For the text-containing cell, return its midpoint in (X, Y) coordinate format. 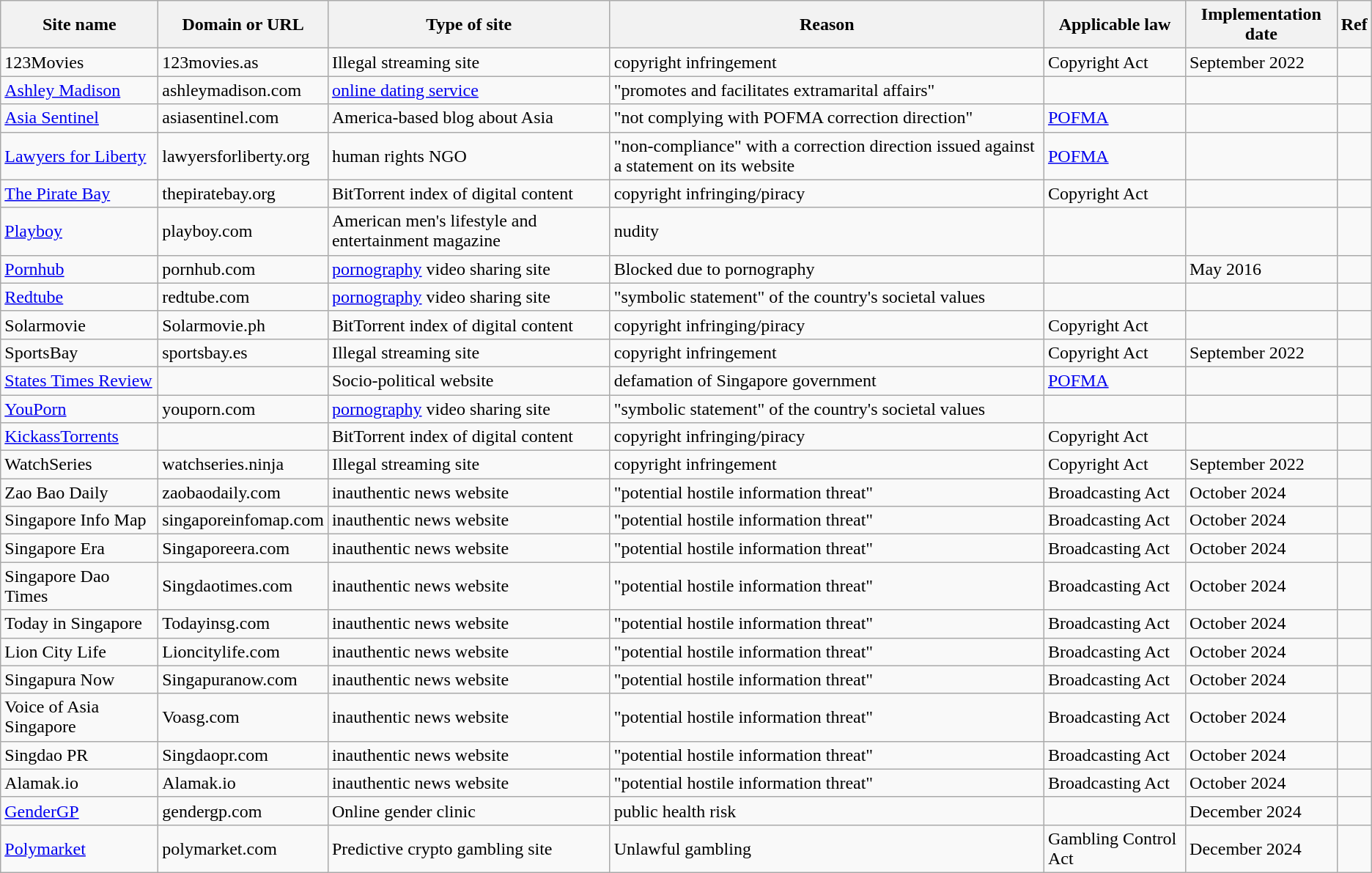
defamation of Singapore government (827, 380)
Playboy (79, 232)
KickassTorrents (79, 437)
playboy.com (243, 232)
Pornhub (79, 269)
American men's lifestyle and entertainment magazine (469, 232)
The Pirate Bay (79, 194)
Today in Singapore (79, 624)
123Movies (79, 62)
zaobaodaily.com (243, 493)
asiasentinel.com (243, 118)
Socio-political website (469, 380)
Lawyers for Liberty (79, 155)
Singdaotimes.com (243, 586)
Singapore Era (79, 548)
Predictive crypto gambling site (469, 849)
sportsbay.es (243, 353)
States Times Review (79, 380)
ashleymadison.com (243, 90)
Implementation date (1262, 25)
WatchSeries (79, 465)
Site name (79, 25)
Lioncitylife.com (243, 652)
Lion City Life (79, 652)
human rights NGO (469, 155)
"non-compliance" with a correction direction issued against a statement on its website (827, 155)
YouPorn (79, 408)
Voice of Asia Singapore (79, 717)
gendergp.com (243, 811)
public health risk (827, 811)
watchseries.ninja (243, 465)
GenderGP (79, 811)
singaporeinfomap.com (243, 520)
"not complying with POFMA correction direction" (827, 118)
redtube.com (243, 297)
pornhub.com (243, 269)
Ref (1354, 25)
Ashley Madison (79, 90)
Singaporeera.com (243, 548)
Redtube (79, 297)
Solarmovie (79, 325)
youporn.com (243, 408)
nudity (827, 232)
Domain or URL (243, 25)
Unlawful gambling (827, 849)
"promotes and facilitates extramarital affairs" (827, 90)
Singapore Info Map (79, 520)
Voasg.com (243, 717)
Blocked due to pornography (827, 269)
Singdao PR (79, 755)
Type of site (469, 25)
polymarket.com (243, 849)
Singdaopr.com (243, 755)
Applicable law (1114, 25)
May 2016 (1262, 269)
America-based blog about Asia (469, 118)
Todayinsg.com (243, 624)
Singapore Dao Times (79, 586)
Solarmovie.ph (243, 325)
lawyersforliberty.org (243, 155)
Asia Sentinel (79, 118)
Reason (827, 25)
SportsBay (79, 353)
Singapuranow.com (243, 679)
123movies.as (243, 62)
thepiratebay.org (243, 194)
Gambling Control Act (1114, 849)
Singapura Now (79, 679)
online dating service (469, 90)
Polymarket (79, 849)
Zao Bao Daily (79, 493)
Online gender clinic (469, 811)
